Extract the [x, y] coordinate from the center of the cell holding the provided text.  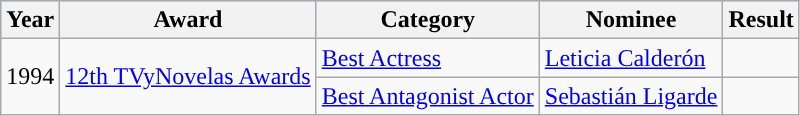
1994 [30, 77]
Sebastián Ligarde [631, 96]
Year [30, 20]
12th TVyNovelas Awards [188, 77]
Category [428, 20]
Best Actress [428, 58]
Nominee [631, 20]
Award [188, 20]
Result [761, 20]
Leticia Calderón [631, 58]
Best Antagonist Actor [428, 96]
